Return (x, y) of the center of cell containing provided text 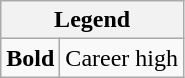
Career high (122, 58)
Bold (30, 58)
Legend (92, 20)
